Extract the (x, y) coordinate from the center of the cell holding the provided text.  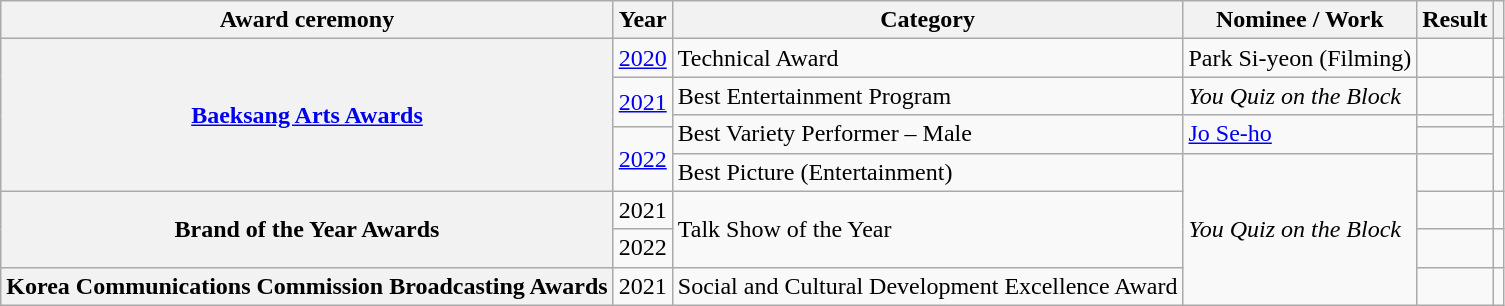
Best Picture (Entertainment) (928, 172)
Talk Show of the Year (928, 229)
Category (928, 20)
Park Si-yeon (Filming) (1300, 58)
Jo Se-ho (1300, 134)
Korea Communications Commission Broadcasting Awards (307, 286)
Award ceremony (307, 20)
Result (1455, 20)
2020 (642, 58)
Baeksang Arts Awards (307, 115)
Best Variety Performer – Male (928, 134)
Technical Award (928, 58)
Nominee / Work (1300, 20)
Social and Cultural Development Excellence Award (928, 286)
Year (642, 20)
Brand of the Year Awards (307, 229)
Best Entertainment Program (928, 96)
